Provide the (x, y) coordinate of the cell's center where the given text is located.  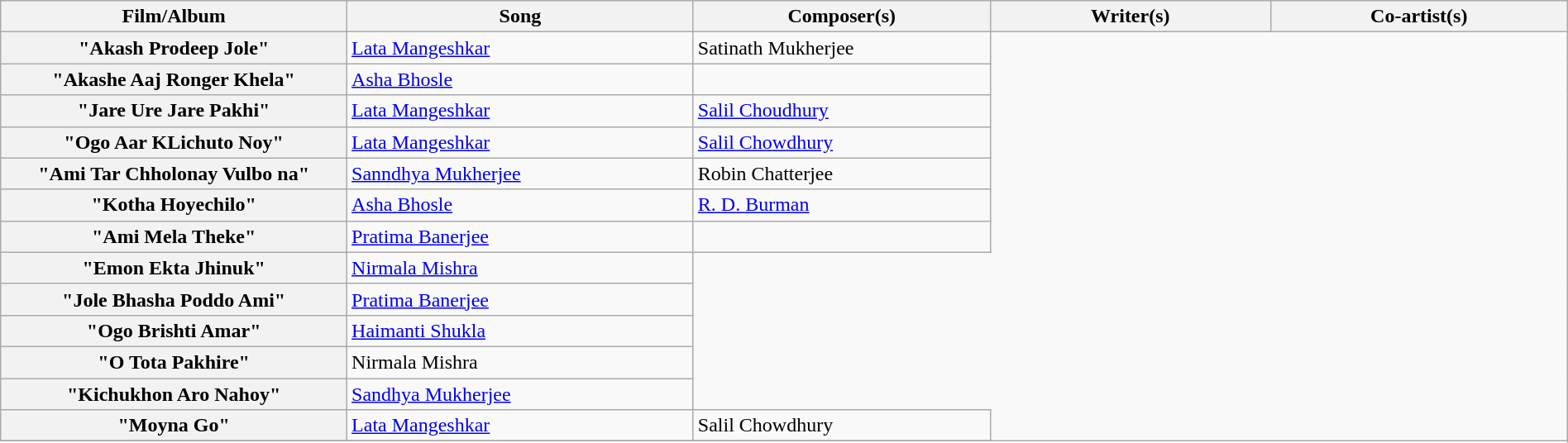
"Ami Mela Theke" (174, 236)
Robin Chatterjee (842, 174)
"Ogo Aar KLichuto Noy" (174, 142)
Composer(s) (842, 17)
Song (521, 17)
"Jole Bhasha Poddo Ami" (174, 299)
"Jare Ure Jare Pakhi" (174, 111)
Sanndhya Mukherjee (521, 174)
Satinath Mukherjee (842, 48)
Sandhya Mukherjee (521, 394)
"Moyna Go" (174, 426)
"Akash Prodeep Jole" (174, 48)
"Kichukhon Aro Nahoy" (174, 394)
"Emon Ekta Jhinuk" (174, 268)
Film/Album (174, 17)
Co-artist(s) (1419, 17)
Haimanti Shukla (521, 331)
R. D. Burman (842, 205)
"Ami Tar Chholonay Vulbo na" (174, 174)
"Akashe Aaj Ronger Khela" (174, 79)
"O Tota Pakhire" (174, 362)
Writer(s) (1130, 17)
Salil Choudhury (842, 111)
"Ogo Brishti Amar" (174, 331)
"Kotha Hoyechilo" (174, 205)
